Provide the (x, y) coordinate of the cell's center where the given text is located.  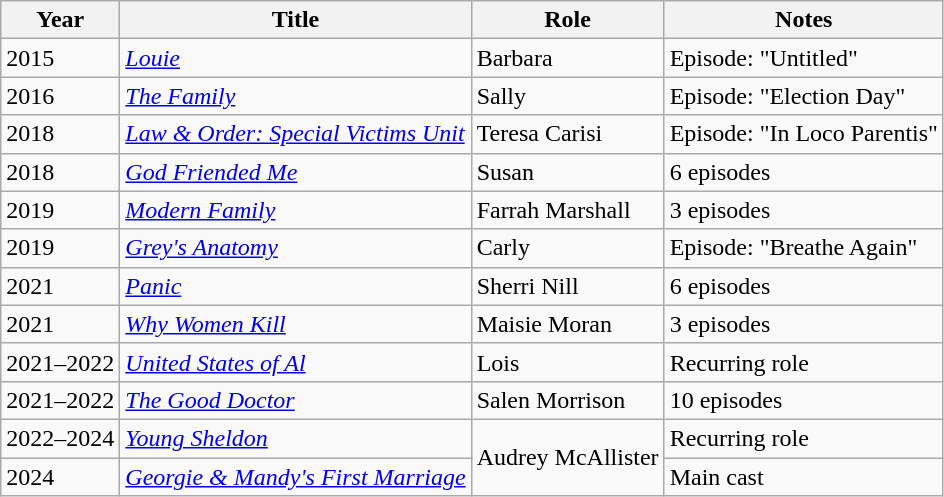
10 episodes (804, 400)
Sherri Nill (568, 286)
Year (60, 20)
Lois (568, 362)
Episode: "Untitled" (804, 58)
Episode: "In Loco Parentis" (804, 134)
Teresa Carisi (568, 134)
Sally (568, 96)
Georgie & Mandy's First Marriage (296, 477)
Notes (804, 20)
2022–2024 (60, 438)
Main cast (804, 477)
Law & Order: Special Victims Unit (296, 134)
Grey's Anatomy (296, 248)
Modern Family (296, 210)
Barbara (568, 58)
The Good Doctor (296, 400)
Young Sheldon (296, 438)
Why Women Kill (296, 324)
Role (568, 20)
Title (296, 20)
2024 (60, 477)
United States of Al (296, 362)
Audrey McAllister (568, 457)
Susan (568, 172)
Louie (296, 58)
Maisie Moran (568, 324)
Episode: "Election Day" (804, 96)
Episode: "Breathe Again" (804, 248)
Panic (296, 286)
2015 (60, 58)
2016 (60, 96)
Carly (568, 248)
The Family (296, 96)
Salen Morrison (568, 400)
God Friended Me (296, 172)
Farrah Marshall (568, 210)
